Output the (X, Y) coordinate of the center of the cell containing the given text.  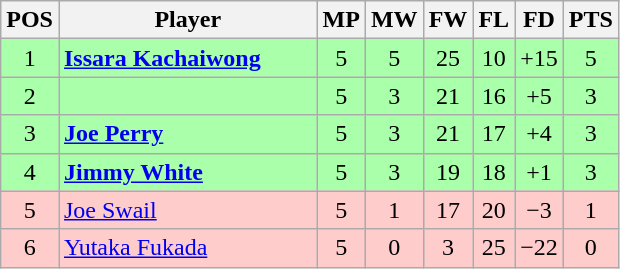
Joe Perry (188, 134)
Jimmy White (188, 172)
−3 (540, 210)
+4 (540, 134)
+15 (540, 58)
6 (30, 248)
+1 (540, 172)
−22 (540, 248)
4 (30, 172)
19 (448, 172)
20 (494, 210)
POS (30, 20)
Yutaka Fukada (188, 248)
Joe Swail (188, 210)
FD (540, 20)
18 (494, 172)
10 (494, 58)
Player (188, 20)
MW (394, 20)
FL (494, 20)
PTS (590, 20)
MP (341, 20)
16 (494, 96)
FW (448, 20)
+5 (540, 96)
2 (30, 96)
Issara Kachaiwong (188, 58)
